Extract the [X, Y] coordinate from the center of the cell holding the provided text.  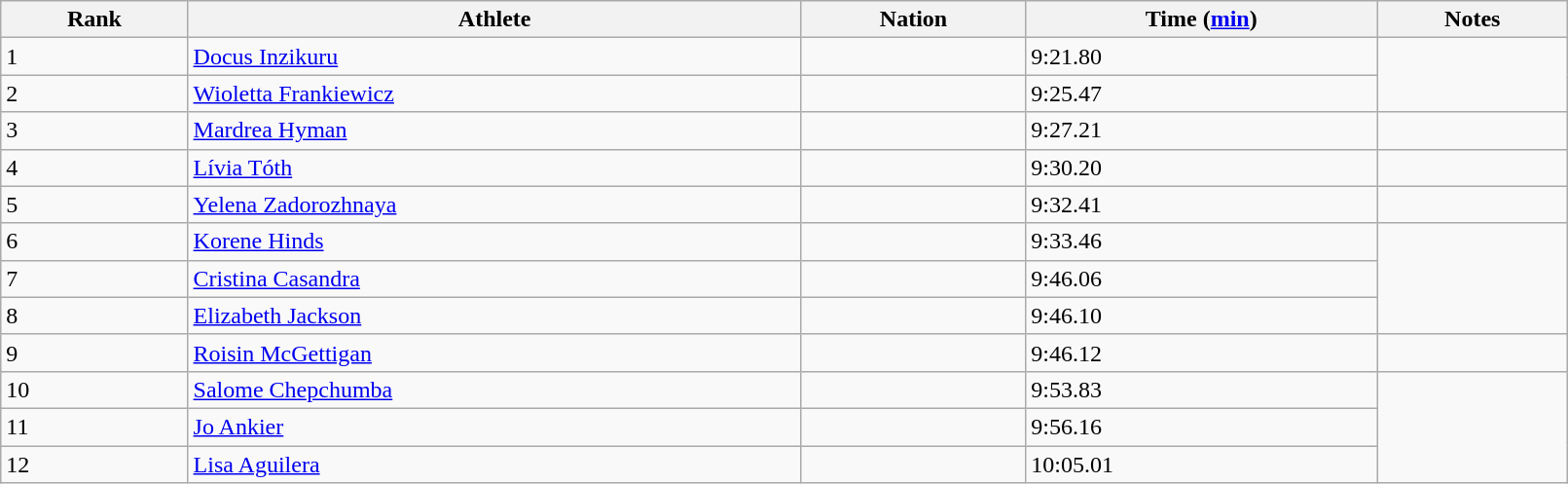
Wioletta Frankiewicz [494, 93]
4 [94, 168]
9:21.80 [1201, 56]
12 [94, 465]
6 [94, 242]
7 [94, 279]
9:46.06 [1201, 279]
9:33.46 [1201, 242]
Yelena Zadorozhnaya [494, 205]
1 [94, 56]
10:05.01 [1201, 465]
Mardrea Hyman [494, 130]
Nation [913, 19]
9:46.12 [1201, 353]
Lisa Aguilera [494, 465]
Salome Chepchumba [494, 390]
Time (min) [1201, 19]
Rank [94, 19]
9:30.20 [1201, 168]
9:53.83 [1201, 390]
Cristina Casandra [494, 279]
Jo Ankier [494, 427]
Elizabeth Jackson [494, 316]
Korene Hinds [494, 242]
Lívia Tóth [494, 168]
Notes [1473, 19]
8 [94, 316]
10 [94, 390]
Roisin McGettigan [494, 353]
9 [94, 353]
9:27.21 [1201, 130]
9:32.41 [1201, 205]
2 [94, 93]
5 [94, 205]
9:56.16 [1201, 427]
Athlete [494, 19]
9:25.47 [1201, 93]
11 [94, 427]
Docus Inzikuru [494, 56]
9:46.10 [1201, 316]
3 [94, 130]
